Return the [X, Y] coordinate for the center point of the cell that contains the specified text.  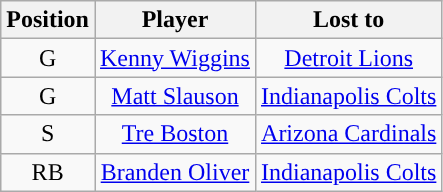
Tre Boston [174, 134]
Matt Slauson [174, 96]
S [48, 134]
Lost to [348, 20]
Kenny Wiggins [174, 58]
Detroit Lions [348, 58]
Arizona Cardinals [348, 134]
RB [48, 172]
Position [48, 20]
Player [174, 20]
Branden Oliver [174, 172]
